From the cell containing the given text, extract its center point as (x, y) coordinate. 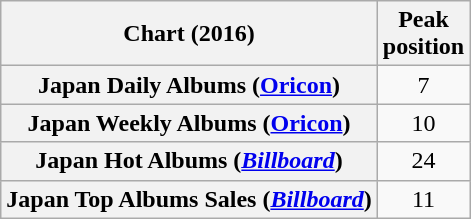
24 (423, 161)
Japan Weekly Albums (Oricon) (190, 123)
10 (423, 123)
Japan Top Albums Sales (Billboard) (190, 199)
11 (423, 199)
Chart (2016) (190, 34)
Japan Hot Albums (Billboard) (190, 161)
Japan Daily Albums (Oricon) (190, 85)
Peakposition (423, 34)
7 (423, 85)
